Extract the [x, y] coordinate from the center of the cell holding the provided text.  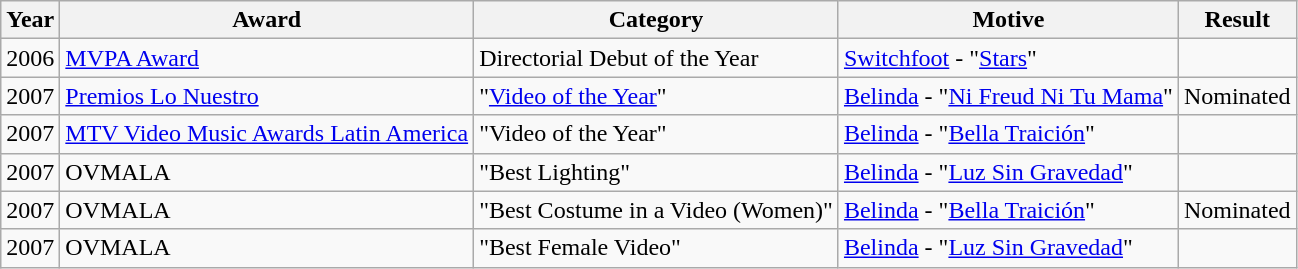
Directorial Debut of the Year [656, 58]
MVPA Award [267, 58]
Category [656, 20]
Year [30, 20]
Belinda - "Ni Freud Ni Tu Mama" [1008, 96]
Motive [1008, 20]
"Best Female Video" [656, 248]
"Best Costume in a Video (Women)" [656, 210]
2006 [30, 58]
MTV Video Music Awards Latin America [267, 134]
Result [1237, 20]
Award [267, 20]
"Best Lighting" [656, 172]
Premios Lo Nuestro [267, 96]
Switchfoot - "Stars" [1008, 58]
